For the text-containing cell, return its midpoint in (X, Y) coordinate format. 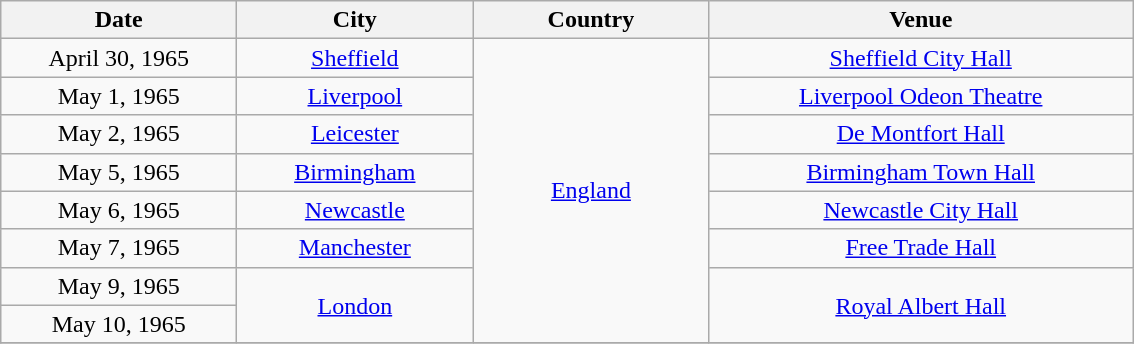
Date (119, 20)
May 9, 1965 (119, 286)
England (591, 191)
De Montfort Hall (921, 134)
Birmingham Town Hall (921, 172)
May 6, 1965 (119, 210)
May 10, 1965 (119, 324)
Free Trade Hall (921, 248)
Country (591, 20)
Sheffield City Hall (921, 58)
May 5, 1965 (119, 172)
May 2, 1965 (119, 134)
City (355, 20)
Royal Albert Hall (921, 305)
Leicester (355, 134)
Venue (921, 20)
May 1, 1965 (119, 96)
May 7, 1965 (119, 248)
Manchester (355, 248)
Sheffield (355, 58)
Liverpool Odeon Theatre (921, 96)
Birmingham (355, 172)
London (355, 305)
Liverpool (355, 96)
Newcastle City Hall (921, 210)
April 30, 1965 (119, 58)
Newcastle (355, 210)
